Locate the cell with the specified text and output its (X, Y) center coordinate. 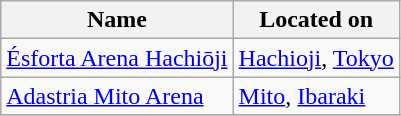
Hachioji, Tokyo (316, 58)
Ésforta Arena Hachiōji (117, 58)
Mito, Ibaraki (316, 96)
Adastria Mito Arena (117, 96)
Name (117, 20)
Located on (316, 20)
